Identify which cell holds the provided text, then report its (X, Y) central coordinate. 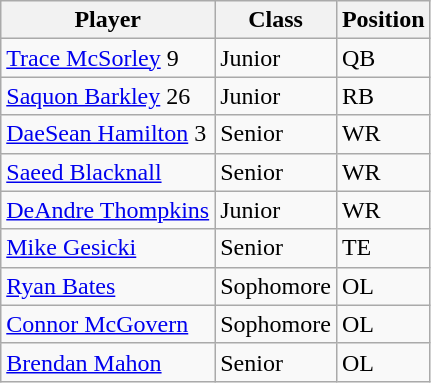
Ryan Bates (108, 286)
QB (383, 58)
Brendan Mahon (108, 362)
Connor McGovern (108, 324)
Mike Gesicki (108, 248)
RB (383, 96)
Class (276, 20)
Player (108, 20)
Position (383, 20)
Saeed Blacknall (108, 172)
TE (383, 248)
Saquon Barkley 26 (108, 96)
Trace McSorley 9 (108, 58)
DeAndre Thompkins (108, 210)
DaeSean Hamilton 3 (108, 134)
